Identify which cell holds the provided text, then report its (x, y) central coordinate. 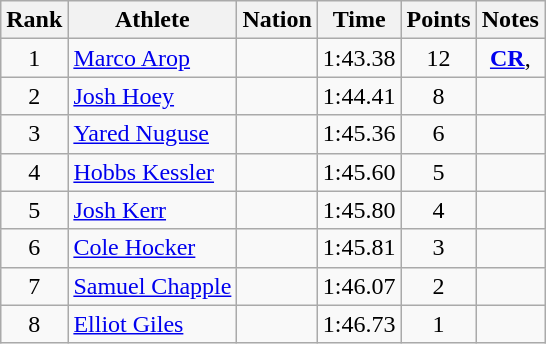
1:46.07 (359, 286)
Josh Hoey (152, 96)
CR, (510, 58)
1:45.80 (359, 210)
1:45.81 (359, 248)
Hobbs Kessler (152, 172)
Athlete (152, 20)
Nation (277, 20)
1:44.41 (359, 96)
Marco Arop (152, 58)
Notes (510, 20)
1:46.73 (359, 324)
1:45.36 (359, 134)
Yared Nuguse (152, 134)
Points (438, 20)
1:43.38 (359, 58)
12 (438, 58)
Rank (34, 20)
7 (34, 286)
Cole Hocker (152, 248)
Elliot Giles (152, 324)
1:45.60 (359, 172)
Time (359, 20)
Josh Kerr (152, 210)
Samuel Chapple (152, 286)
